Locate the cell with the specified text and output its [X, Y] center coordinate. 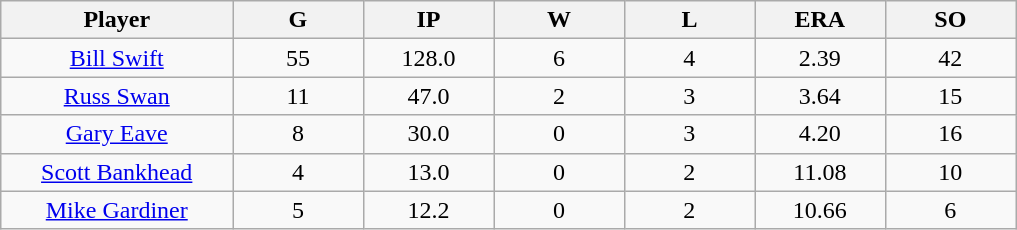
47.0 [428, 96]
13.0 [428, 172]
55 [298, 58]
3.64 [820, 96]
11.08 [820, 172]
IP [428, 20]
10.66 [820, 210]
8 [298, 134]
L [689, 20]
SO [950, 20]
Gary Eave [117, 134]
11 [298, 96]
ERA [820, 20]
Bill Swift [117, 58]
Mike Gardiner [117, 210]
2.39 [820, 58]
5 [298, 210]
10 [950, 172]
42 [950, 58]
G [298, 20]
4.20 [820, 134]
Scott Bankhead [117, 172]
128.0 [428, 58]
Russ Swan [117, 96]
Player [117, 20]
15 [950, 96]
W [559, 20]
12.2 [428, 210]
16 [950, 134]
30.0 [428, 134]
